Identify which cell holds the provided text, then report its (X, Y) central coordinate. 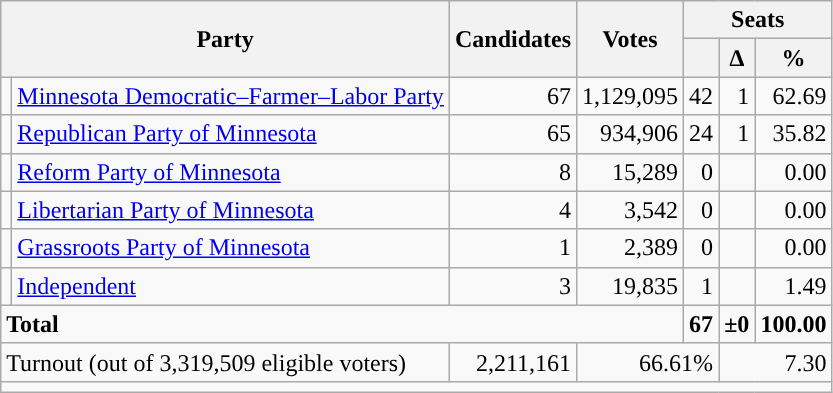
% (794, 58)
42 (702, 96)
3,542 (630, 210)
1,129,095 (630, 96)
Republican Party of Minnesota (231, 134)
66.61% (648, 362)
Votes (630, 39)
4 (512, 210)
Seats (758, 20)
Candidates (512, 39)
Libertarian Party of Minnesota (231, 210)
19,835 (630, 286)
2,211,161 (512, 362)
2,389 (630, 248)
Total (342, 324)
3 (512, 286)
8 (512, 172)
Minnesota Democratic–Farmer–Labor Party (231, 96)
24 (702, 134)
7.30 (776, 362)
∆ (737, 58)
65 (512, 134)
Reform Party of Minnesota (231, 172)
1.49 (794, 286)
Turnout (out of 3,319,509 eligible voters) (226, 362)
Party (226, 39)
100.00 (794, 324)
62.69 (794, 96)
Grassroots Party of Minnesota (231, 248)
±0 (737, 324)
35.82 (794, 134)
934,906 (630, 134)
15,289 (630, 172)
Independent (231, 286)
